From the cell containing the given text, extract its center point as [X, Y] coordinate. 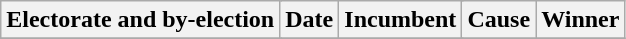
Winner [580, 20]
Incumbent [400, 20]
Date [310, 20]
Electorate and by-election [140, 20]
Cause [499, 20]
